Locate the cell with the specified text and output its [X, Y] center coordinate. 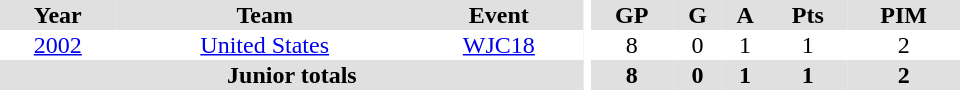
G [698, 15]
Team [265, 15]
A [745, 15]
Year [58, 15]
Pts [808, 15]
Event [499, 15]
WJC18 [499, 45]
2002 [58, 45]
PIM [904, 15]
United States [265, 45]
Junior totals [292, 75]
GP [632, 15]
